Output the (x, y) coordinate of the center of the cell containing the given text.  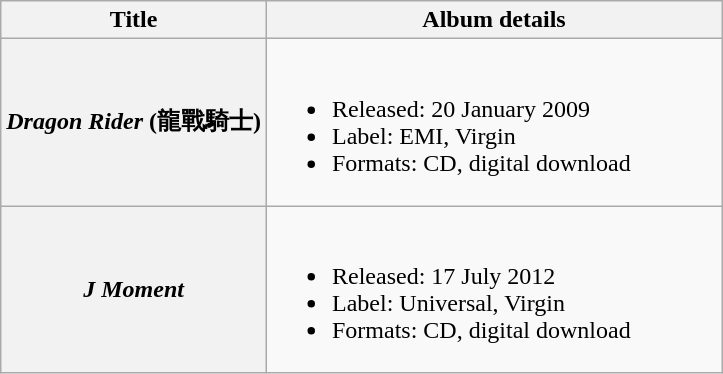
Released: 20 January 2009Label: EMI, VirginFormats: CD, digital download (494, 122)
Dragon Rider (龍戰騎士) (134, 122)
Released: 17 July 2012Label: Universal, VirginFormats: CD, digital download (494, 290)
Album details (494, 20)
Title (134, 20)
J Moment (134, 290)
